Determine the [X, Y] coordinate at the center of the cell enclosing the given text.  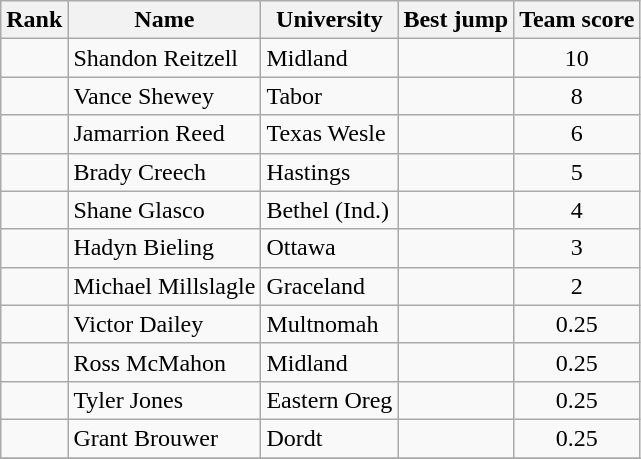
Shane Glasco [164, 210]
Tyler Jones [164, 400]
Dordt [330, 438]
Ottawa [330, 248]
Jamarrion Reed [164, 134]
Vance Shewey [164, 96]
University [330, 20]
Shandon Reitzell [164, 58]
Michael Millslagle [164, 286]
Rank [34, 20]
Name [164, 20]
Ross McMahon [164, 362]
Eastern Oreg [330, 400]
Bethel (Ind.) [330, 210]
Brady Creech [164, 172]
Tabor [330, 96]
Texas Wesle [330, 134]
6 [577, 134]
Graceland [330, 286]
Hadyn Bieling [164, 248]
3 [577, 248]
10 [577, 58]
Best jump [456, 20]
2 [577, 286]
5 [577, 172]
Victor Dailey [164, 324]
Hastings [330, 172]
Team score [577, 20]
Multnomah [330, 324]
4 [577, 210]
Grant Brouwer [164, 438]
8 [577, 96]
